Identify which cell holds the provided text, then report its [X, Y] central coordinate. 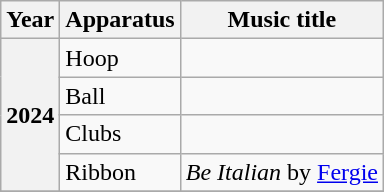
Ball [120, 96]
Year [30, 20]
Clubs [120, 134]
2024 [30, 115]
Ribbon [120, 172]
Hoop [120, 58]
Music title [282, 20]
Apparatus [120, 20]
Be Italian by Fergie [282, 172]
